Return the [X, Y] coordinate for the center point of the cell that contains the specified text.  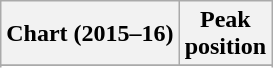
Chart (2015–16) [90, 34]
Peakposition [225, 34]
